Provide the [X, Y] coordinate of the cell's center where the given text is located.  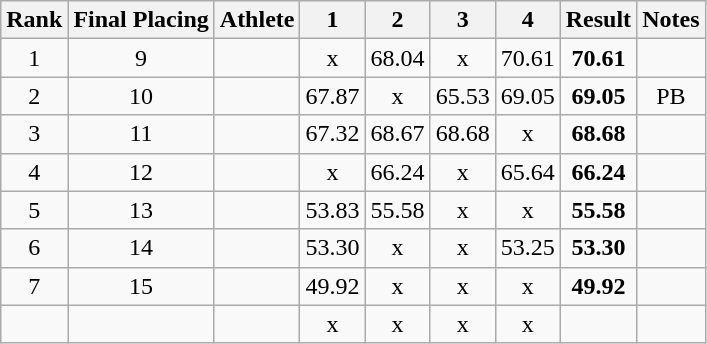
15 [141, 286]
53.25 [528, 248]
53.83 [332, 210]
65.64 [528, 172]
9 [141, 58]
Athlete [257, 20]
Rank [34, 20]
67.32 [332, 134]
11 [141, 134]
6 [34, 248]
68.04 [398, 58]
13 [141, 210]
10 [141, 96]
Final Placing [141, 20]
12 [141, 172]
5 [34, 210]
65.53 [462, 96]
PB [671, 96]
7 [34, 286]
68.67 [398, 134]
14 [141, 248]
Notes [671, 20]
67.87 [332, 96]
Result [598, 20]
